Provide the [X, Y] coordinate of the cell's center where the given text is located.  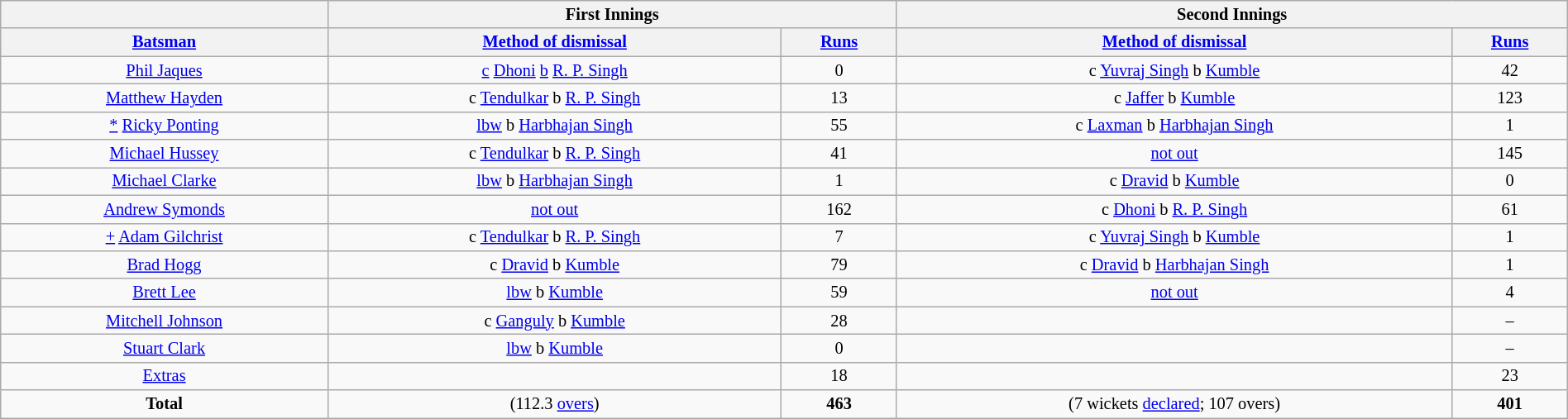
4 [1510, 293]
28 [839, 321]
79 [839, 264]
123 [1510, 98]
Phil Jaques [165, 70]
59 [839, 293]
(112.3 overs) [554, 404]
Batsman [165, 42]
Matthew Hayden [165, 98]
c Dravid b Harbhajan Singh [1174, 264]
23 [1510, 376]
18 [839, 376]
463 [839, 404]
401 [1510, 404]
c Jaffer b Kumble [1174, 98]
Mitchell Johnson [165, 321]
Brad Hogg [165, 264]
Total [165, 404]
First Innings [612, 14]
Extras [165, 376]
145 [1510, 154]
* Ricky Ponting [165, 126]
Andrew Symonds [165, 209]
Stuart Clark [165, 348]
7 [839, 237]
c Ganguly b Kumble [554, 321]
+ Adam Gilchrist [165, 237]
c Laxman b Harbhajan Singh [1174, 126]
(7 wickets declared; 107 overs) [1174, 404]
13 [839, 98]
42 [1510, 70]
Michael Hussey [165, 154]
55 [839, 126]
41 [839, 154]
61 [1510, 209]
Second Innings [1232, 14]
Brett Lee [165, 293]
162 [839, 209]
Michael Clarke [165, 181]
